Identify which cell holds the provided text, then report its (x, y) central coordinate. 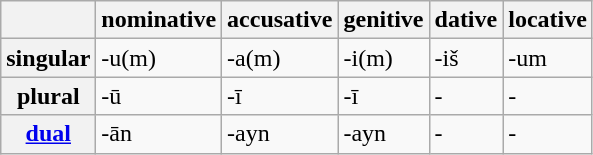
-um (548, 58)
singular (48, 58)
plural (48, 96)
nominative (159, 20)
-u(m) (159, 58)
accusative (280, 20)
-ān (159, 134)
locative (548, 20)
dual (48, 134)
-iš (466, 58)
-a(m) (280, 58)
-ū (159, 96)
-i(m) (384, 58)
genitive (384, 20)
dative (466, 20)
